Return (x, y) of the center of cell containing provided text 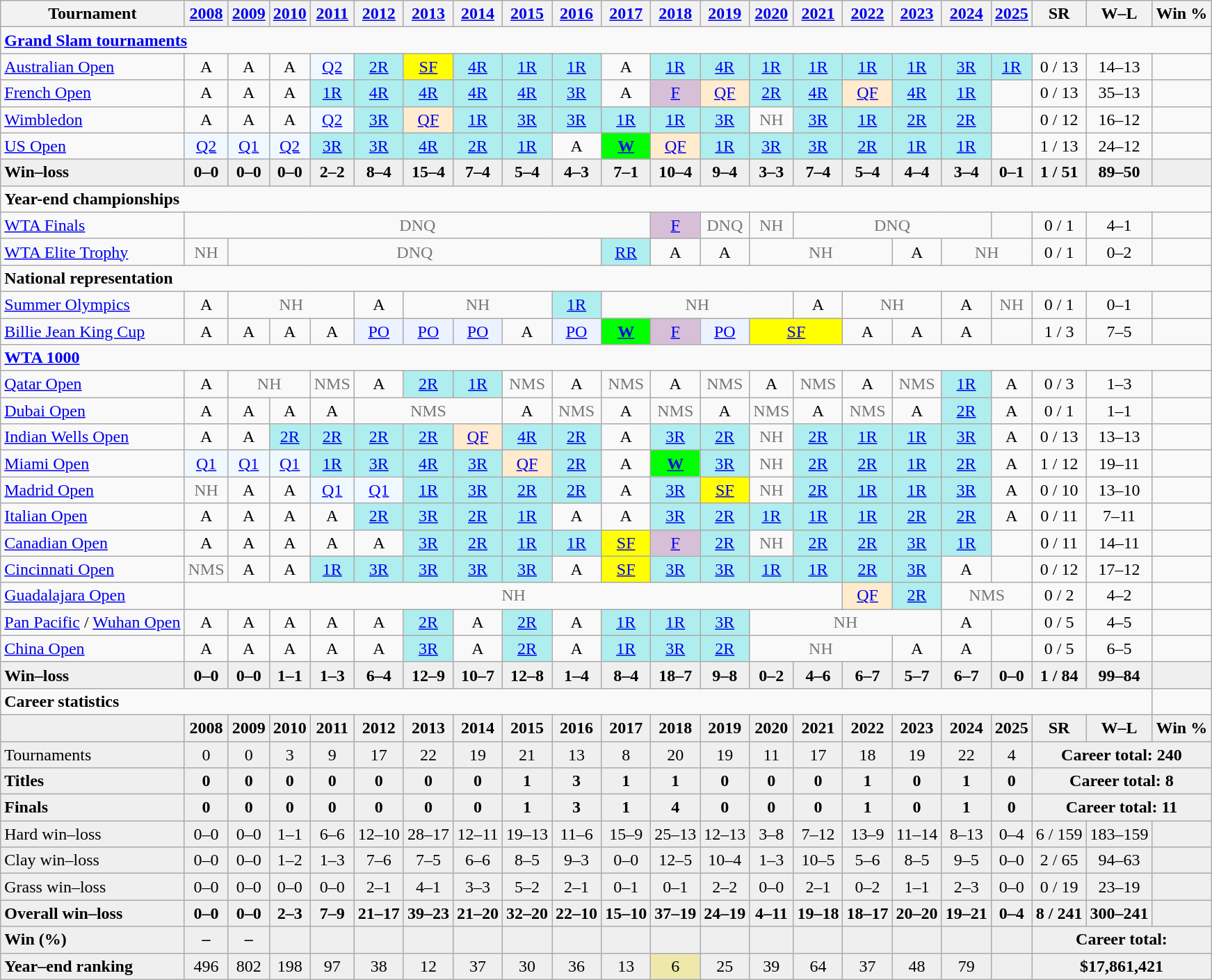
11–14 (916, 834)
18–17 (868, 913)
Career total: 8 (1121, 781)
9–8 (725, 675)
21–20 (477, 913)
6–5 (1120, 648)
18 (868, 754)
WTA Elite Trophy (92, 252)
94–63 (1120, 860)
19–11 (1120, 464)
32–20 (527, 913)
15–9 (626, 834)
Wimbledon (92, 120)
5–6 (868, 860)
15–4 (428, 172)
24–19 (725, 913)
RR (626, 252)
Tournaments (92, 754)
12–10 (378, 834)
37–19 (676, 913)
Billie Jean King Cup (92, 332)
Cincinnati Open (92, 569)
1–2 (289, 860)
13–10 (1120, 490)
Career total: 11 (1121, 808)
14–11 (1120, 543)
6 / 159 (1059, 834)
10–7 (477, 675)
Career statistics (576, 701)
25 (725, 966)
183–159 (1120, 834)
23–19 (1120, 887)
WTA Finals (92, 225)
6–4 (378, 675)
20–20 (916, 913)
8 / 241 (1059, 913)
French Open (92, 93)
1 / 12 (1059, 464)
Indian Wells Open (92, 437)
1 / 84 (1059, 675)
US Open (92, 146)
9–5 (967, 860)
7–6 (378, 860)
30 (527, 966)
Clay win–loss (92, 860)
99–84 (1120, 675)
28–17 (428, 834)
13–9 (868, 834)
Madrid Open (92, 490)
12–5 (676, 860)
Qatar Open (92, 384)
0 / 3 (1059, 384)
Australian Open (92, 67)
16–12 (1120, 120)
$17,861,421 (1121, 966)
19–18 (818, 913)
1 / 51 (1059, 172)
Career total: (1121, 940)
4–2 (1120, 596)
79 (967, 966)
198 (289, 966)
Grass win–loss (92, 887)
9–4 (725, 172)
Guadalajara Open (92, 596)
Career total: 240 (1121, 754)
Canadian Open (92, 543)
11–6 (577, 834)
15–10 (626, 913)
3–4 (967, 172)
4–11 (772, 913)
39–23 (428, 913)
7–9 (332, 913)
802 (249, 966)
Pan Pacific / Wuhan Open (92, 622)
Tournament (92, 14)
38 (378, 966)
19–21 (967, 913)
8 (626, 754)
6 (676, 966)
Hard win–loss (92, 834)
China Open (92, 648)
Overall win–loss (92, 913)
11 (772, 754)
7–12 (818, 834)
12–13 (725, 834)
5–2 (527, 887)
39 (772, 966)
4–5 (1120, 622)
24–12 (1120, 146)
300–241 (1120, 913)
20 (676, 754)
WTA 1000 (606, 358)
36 (577, 966)
Miami Open (92, 464)
13–13 (1120, 437)
12–11 (477, 834)
9 (332, 754)
8–13 (967, 834)
Dubai Open (92, 411)
1 / 13 (1059, 146)
21 (527, 754)
4–6 (818, 675)
Titles (92, 781)
89–50 (1120, 172)
12–8 (527, 675)
Finals (92, 808)
97 (332, 966)
4–4 (916, 172)
1–4 (577, 675)
Win (%) (92, 940)
3–8 (772, 834)
17–12 (1120, 569)
21–17 (378, 913)
35–13 (1120, 93)
12–9 (428, 675)
National representation (606, 278)
22–10 (577, 913)
14–13 (1120, 67)
48 (916, 966)
10–5 (818, 860)
7–1 (626, 172)
Year–end ranking (92, 966)
5–7 (916, 675)
Grand Slam tournaments (606, 40)
0 / 10 (1059, 490)
Year-end championships (606, 199)
496 (206, 966)
18–7 (676, 675)
Italian Open (92, 516)
9–3 (577, 860)
1 / 3 (1059, 332)
19–13 (527, 834)
4–3 (577, 172)
25–13 (676, 834)
7–11 (1120, 516)
0 / 19 (1059, 887)
Summer Olympics (92, 304)
12 (428, 966)
2 / 65 (1059, 860)
0 / 2 (1059, 596)
64 (818, 966)
